Capture the cell that displays the provided text and extract its (x, y) central coordinate. 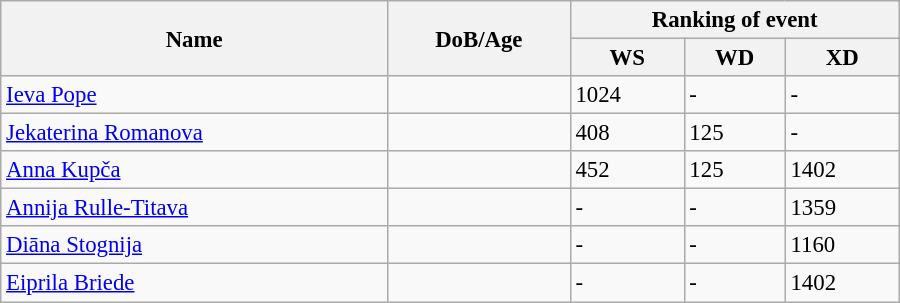
Ranking of event (734, 20)
Annija Rulle-Titava (194, 208)
452 (627, 170)
1359 (842, 208)
WS (627, 58)
Name (194, 38)
WD (734, 58)
XD (842, 58)
Anna Kupča (194, 170)
1160 (842, 245)
1024 (627, 95)
DoB/Age (478, 38)
Jekaterina Romanova (194, 133)
408 (627, 133)
Ieva Pope (194, 95)
Diāna Stognija (194, 245)
Eiprila Briede (194, 283)
